Scan for the cell matching the given text and deliver its [x, y] coordinate at center. 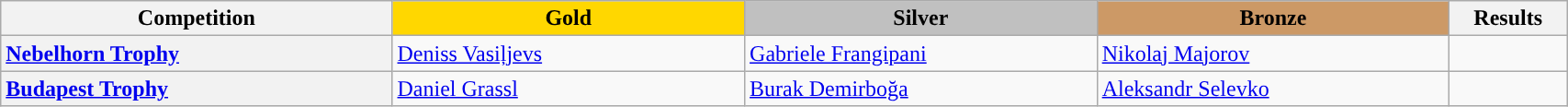
Daniel Grassl [569, 89]
Burak Demirboğa [921, 89]
Bronze [1273, 18]
Nebelhorn Trophy [197, 53]
Competition [197, 18]
Silver [921, 18]
Gabriele Frangipani [921, 53]
Nikolaj Majorov [1273, 53]
Aleksandr Selevko [1273, 89]
Results [1508, 18]
Deniss Vasiļjevs [569, 53]
Budapest Trophy [197, 89]
Gold [569, 18]
